Return [X, Y] of the center of cell containing provided text 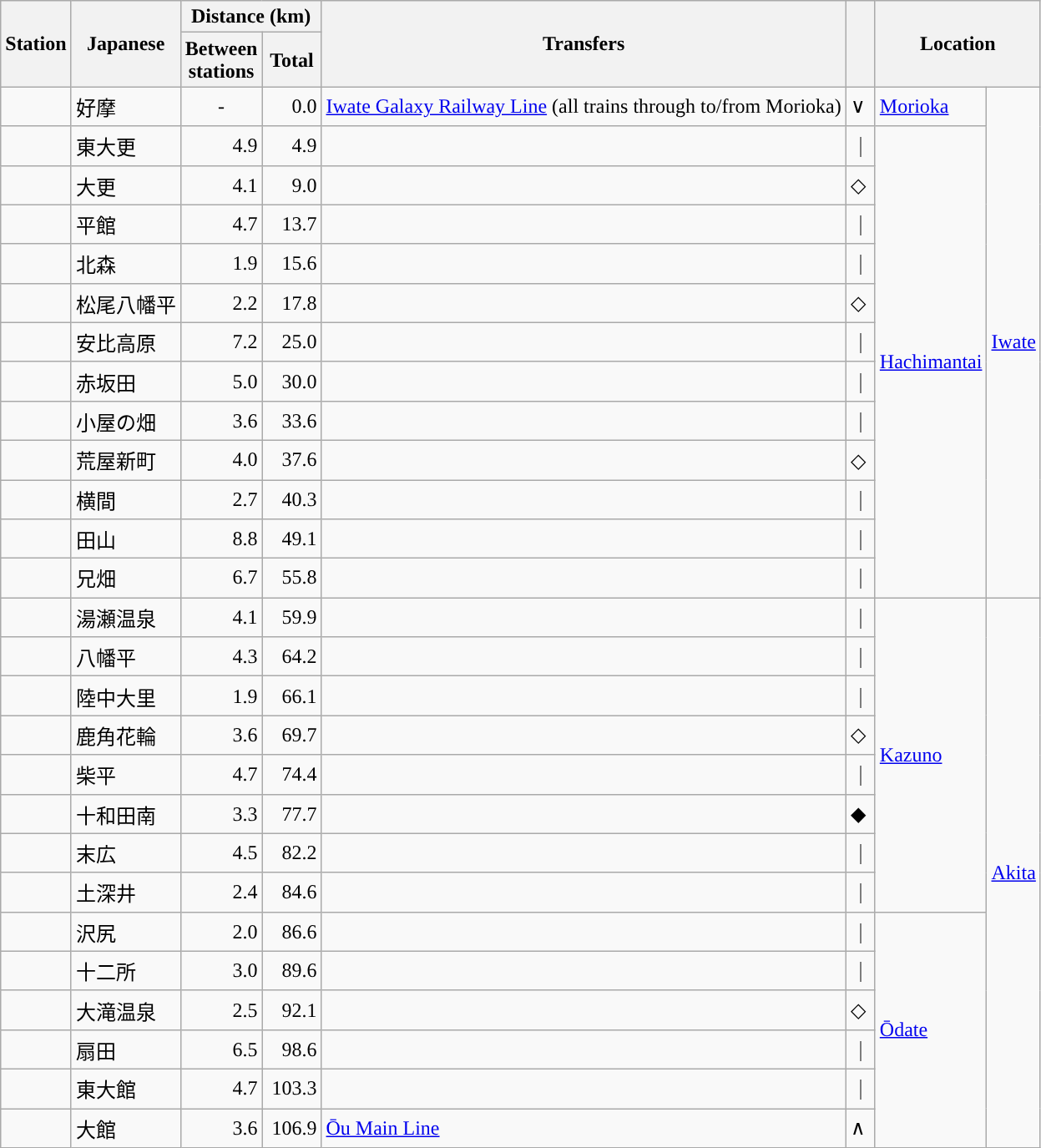
横間 [125, 499]
十和田南 [125, 813]
Ōu Main Line [584, 1129]
77.7 [292, 813]
Iwate Galaxy Railway Line (all trains through to/from Morioka) [584, 107]
3.0 [221, 970]
小屋の畑 [125, 421]
64.2 [292, 656]
6.5 [221, 1049]
∨ [860, 107]
北森 [125, 264]
Japanese [125, 43]
兄畑 [125, 578]
13.7 [292, 224]
Transfers [584, 43]
55.8 [292, 578]
Iwate [1013, 342]
平館 [125, 224]
Total [292, 60]
84.6 [292, 892]
103.3 [292, 1089]
0.0 [292, 107]
66.1 [292, 696]
2.2 [221, 302]
Akita [1013, 873]
82.2 [292, 853]
89.6 [292, 970]
Betweenstations [221, 60]
9.0 [292, 185]
沢尻 [125, 932]
4.3 [221, 656]
東大更 [125, 145]
86.6 [292, 932]
69.7 [292, 735]
49.1 [292, 539]
7.2 [221, 342]
30.0 [292, 381]
柴平 [125, 775]
2.7 [221, 499]
37.6 [292, 459]
15.6 [292, 264]
59.9 [292, 618]
2.0 [221, 932]
土深井 [125, 892]
5.0 [221, 381]
陸中大里 [125, 696]
荒屋新町 [125, 459]
Ōdate [931, 1029]
Station [36, 43]
湯瀬温泉 [125, 618]
4.5 [221, 853]
十二所 [125, 970]
大館 [125, 1129]
74.4 [292, 775]
◆ [860, 813]
大滝温泉 [125, 1010]
25.0 [292, 342]
6.7 [221, 578]
Morioka [931, 107]
40.3 [292, 499]
鹿角花輪 [125, 735]
∧ [860, 1129]
2.5 [221, 1010]
末広 [125, 853]
安比高原 [125, 342]
Kazuno [931, 755]
2.4 [221, 892]
98.6 [292, 1049]
8.8 [221, 539]
- [221, 107]
Hachimantai [931, 362]
八幡平 [125, 656]
17.8 [292, 302]
Distance (km) [250, 17]
赤坂田 [125, 381]
92.1 [292, 1010]
Location [958, 43]
東大館 [125, 1089]
扇田 [125, 1049]
好摩 [125, 107]
松尾八幡平 [125, 302]
33.6 [292, 421]
3.3 [221, 813]
4.0 [221, 459]
田山 [125, 539]
大更 [125, 185]
106.9 [292, 1129]
